Detect which cell encompasses the target text, then output its (x, y) center coordinate. 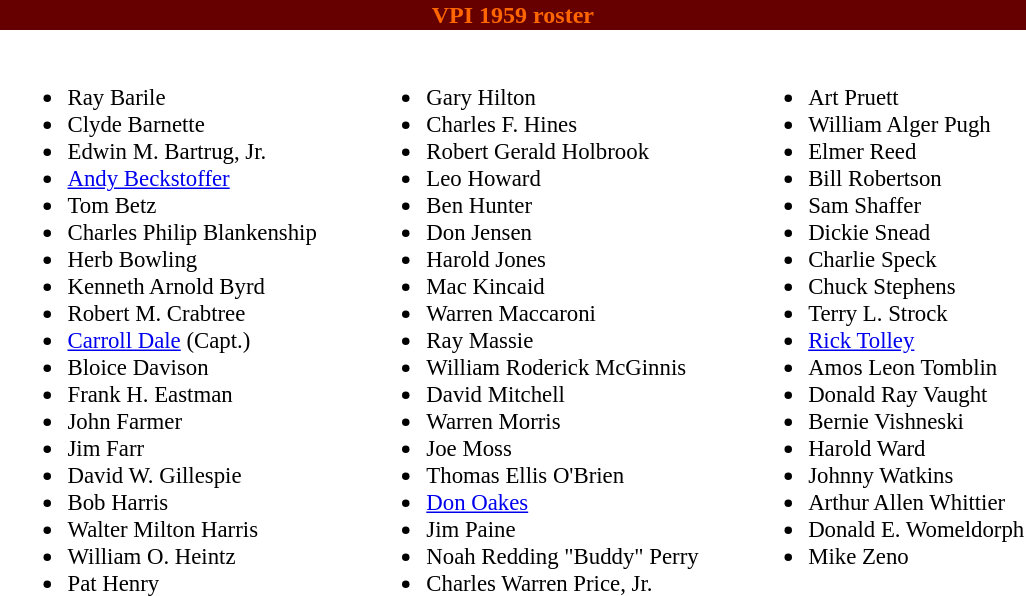
VPI 1959 roster (513, 15)
